Output the [X, Y] coordinate of the center of the cell containing the given text.  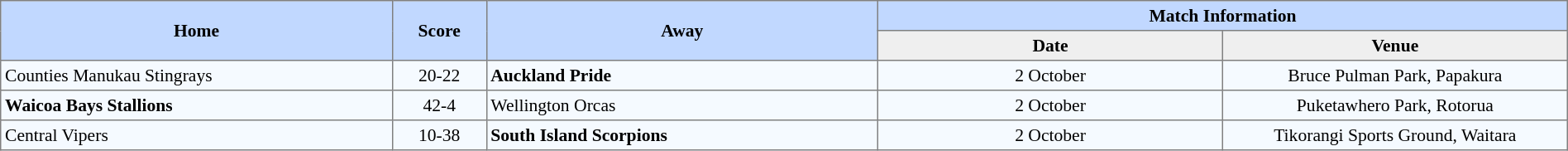
Counties Manukau Stingrays [197, 75]
42-4 [439, 105]
Score [439, 31]
Date [1050, 46]
20-22 [439, 75]
Central Vipers [197, 135]
Home [197, 31]
Auckland Pride [682, 75]
Wellington Orcas [682, 105]
Tikorangi Sports Ground, Waitara [1394, 135]
Puketawhero Park, Rotorua [1394, 105]
Bruce Pulman Park, Papakura [1394, 75]
10-38 [439, 135]
Away [682, 31]
Match Information [1223, 16]
Venue [1394, 46]
Waicoa Bays Stallions [197, 105]
South Island Scorpions [682, 135]
